Scan for the cell matching the given text and deliver its (x, y) coordinate at center. 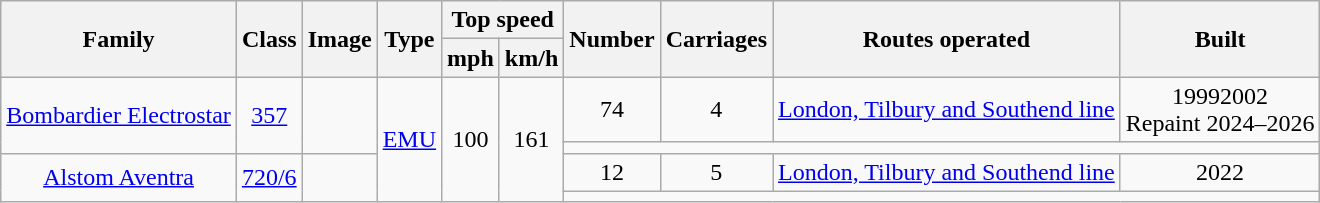
2022 (1220, 172)
Carriages (716, 39)
Image (340, 39)
mph (471, 58)
Routes operated (947, 39)
4 (716, 110)
357 (269, 115)
Built (1220, 39)
Number (612, 39)
720/6 (269, 178)
Class (269, 39)
Alstom Aventra (119, 178)
Bombardier Electrostar (119, 115)
EMU (409, 140)
Top speed (503, 20)
Type (409, 39)
Family (119, 39)
74 (612, 110)
5 (716, 172)
100 (471, 140)
km/h (531, 58)
12 (612, 172)
161 (531, 140)
19992002Repaint 2024–2026 (1220, 110)
